Pinpoint the cell where the given text exists, returning its (X, Y) midpoint coordinate. 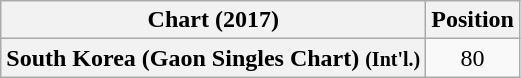
80 (473, 58)
Chart (2017) (214, 20)
Position (473, 20)
South Korea (Gaon Singles Chart) (Int'l.) (214, 58)
